From the cell containing the given text, extract its center point as (x, y) coordinate. 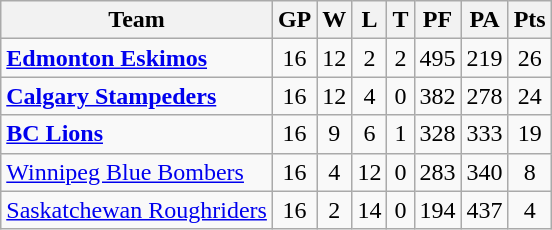
Team (137, 20)
1 (400, 134)
9 (334, 134)
8 (530, 172)
24 (530, 96)
Edmonton Eskimos (137, 58)
333 (484, 134)
278 (484, 96)
PA (484, 20)
26 (530, 58)
L (370, 20)
219 (484, 58)
GP (294, 20)
T (400, 20)
W (334, 20)
328 (438, 134)
283 (438, 172)
Pts (530, 20)
437 (484, 210)
Winnipeg Blue Bombers (137, 172)
PF (438, 20)
194 (438, 210)
BC Lions (137, 134)
Calgary Stampeders (137, 96)
340 (484, 172)
382 (438, 96)
14 (370, 210)
19 (530, 134)
495 (438, 58)
Saskatchewan Roughriders (137, 210)
6 (370, 134)
